For the text-containing cell, return its midpoint in [x, y] coordinate format. 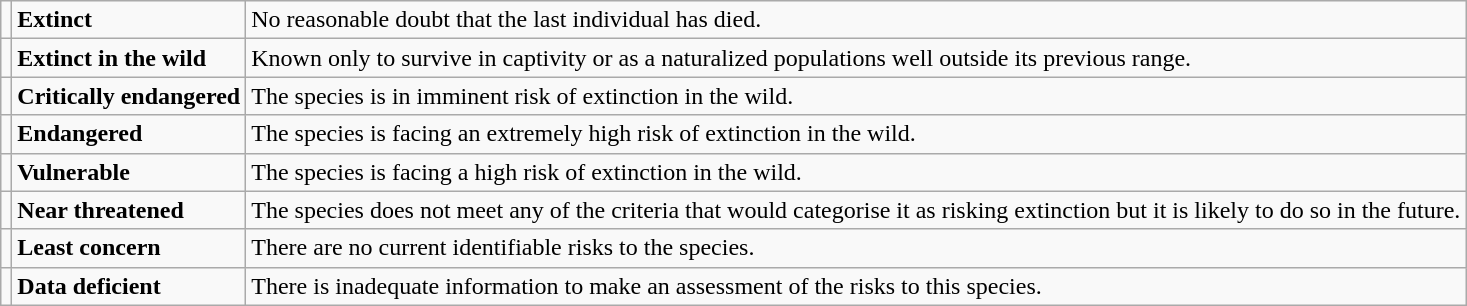
Data deficient [129, 286]
Near threatened [129, 210]
There is inadequate information to make an assessment of the risks to this species. [856, 286]
No reasonable doubt that the last individual has died. [856, 20]
The species is in imminent risk of extinction in the wild. [856, 96]
Extinct in the wild [129, 58]
The species does not meet any of the criteria that would categorise it as risking extinction but it is likely to do so in the future. [856, 210]
The species is facing an extremely high risk of extinction in the wild. [856, 134]
Least concern [129, 248]
The species is facing a high risk of extinction in the wild. [856, 172]
There are no current identifiable risks to the species. [856, 248]
Critically endangered [129, 96]
Vulnerable [129, 172]
Known only to survive in captivity or as a naturalized populations well outside its previous range. [856, 58]
Endangered [129, 134]
Extinct [129, 20]
